Output the (x, y) coordinate of the center of the cell containing the given text.  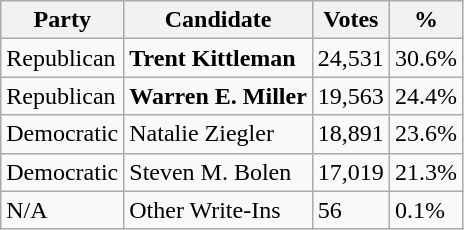
24.4% (426, 96)
Steven M. Bolen (218, 172)
24,531 (350, 58)
Votes (350, 20)
Warren E. Miller (218, 96)
19,563 (350, 96)
23.6% (426, 134)
Party (62, 20)
18,891 (350, 134)
21.3% (426, 172)
% (426, 20)
0.1% (426, 210)
N/A (62, 210)
56 (350, 210)
Natalie Ziegler (218, 134)
Trent Kittleman (218, 58)
Candidate (218, 20)
17,019 (350, 172)
30.6% (426, 58)
Other Write-Ins (218, 210)
